Locate the cell with the specified text and output its (X, Y) center coordinate. 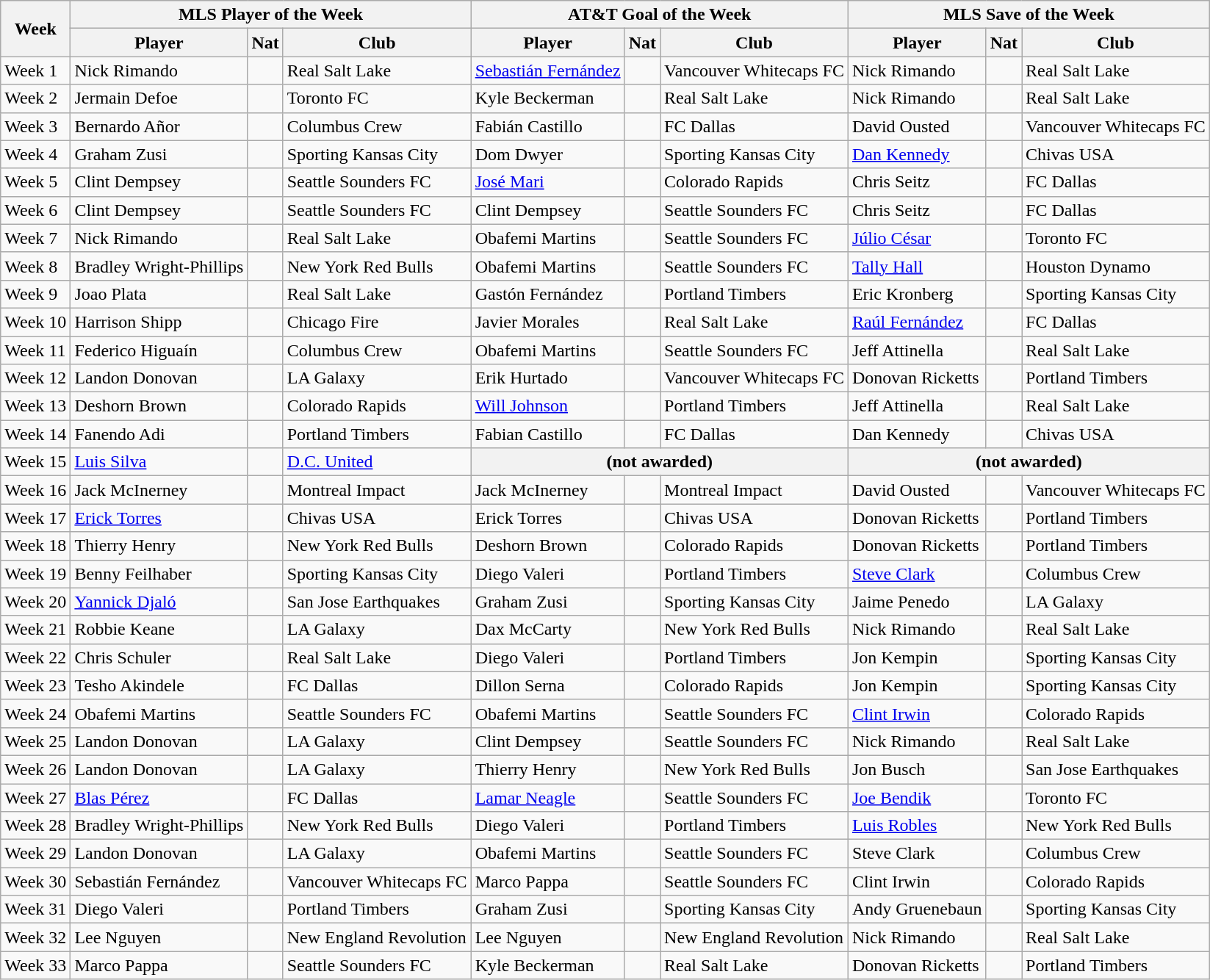
Fabián Castillo (548, 126)
Gastón Fernández (548, 294)
Week 14 (35, 434)
Week 10 (35, 322)
Week 31 (35, 909)
Eric Kronberg (917, 294)
Week 2 (35, 98)
Week 8 (35, 266)
Chicago Fire (377, 322)
Jaime Penedo (917, 602)
Week 26 (35, 769)
Federico Higuaín (159, 350)
Fabian Castillo (548, 434)
Dillon Serna (548, 685)
Javier Morales (548, 322)
Luis Silva (159, 462)
Week 6 (35, 210)
Week 18 (35, 546)
Tally Hall (917, 266)
Week 32 (35, 937)
Houston Dynamo (1115, 266)
Week 11 (35, 350)
Jon Busch (917, 769)
Lamar Neagle (548, 797)
Week 20 (35, 602)
Week 21 (35, 630)
Bernardo Añor (159, 126)
Dom Dwyer (548, 154)
Joe Bendik (917, 797)
Week 17 (35, 518)
Week 13 (35, 406)
Raúl Fernández (917, 322)
Week 24 (35, 713)
Week 9 (35, 294)
Yannick Djaló (159, 602)
Blas Pérez (159, 797)
Chris Schuler (159, 657)
Week 29 (35, 854)
Week 16 (35, 490)
Week 15 (35, 462)
Dax McCarty (548, 630)
Week 27 (35, 797)
Week 28 (35, 826)
Week 5 (35, 182)
Luis Robles (917, 826)
Week 12 (35, 378)
Week 19 (35, 574)
Harrison Shipp (159, 322)
Júlio César (917, 238)
MLS Save of the Week (1029, 15)
Will Johnson (548, 406)
Fanendo Adi (159, 434)
Week 7 (35, 238)
Week 33 (35, 965)
Week 4 (35, 154)
José Mari (548, 182)
Week 25 (35, 741)
Week (35, 29)
Week 3 (35, 126)
MLS Player of the Week (270, 15)
AT&T Goal of the Week (660, 15)
D.C. United (377, 462)
Week 23 (35, 685)
Week 1 (35, 71)
Erik Hurtado (548, 378)
Robbie Keane (159, 630)
Week 30 (35, 882)
Andy Gruenebaun (917, 909)
Joao Plata (159, 294)
Benny Feilhaber (159, 574)
Week 22 (35, 657)
Jermain Defoe (159, 98)
Tesho Akindele (159, 685)
